Return the (x, y) coordinate for the center point of the cell that contains the specified text.  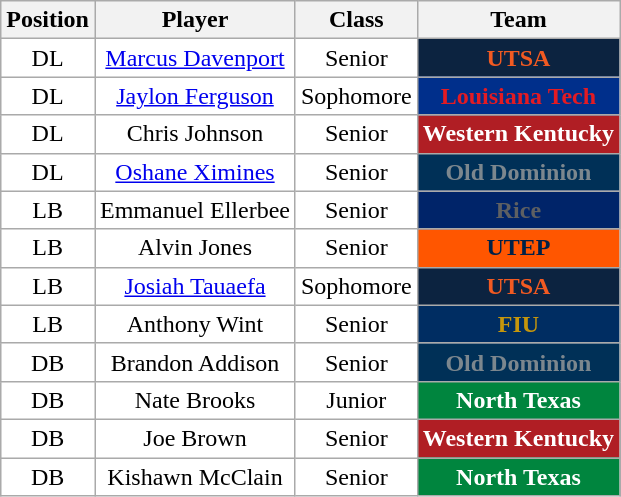
Josiah Tauaefa (194, 286)
Jaylon Ferguson (194, 96)
Position (48, 20)
Junior (356, 400)
FIU (518, 324)
Oshane Ximines (194, 172)
Rice (518, 210)
Nate Brooks (194, 400)
Alvin Jones (194, 248)
Brandon Addison (194, 362)
Player (194, 20)
Anthony Wint (194, 324)
Kishawn McClain (194, 477)
Louisiana Tech (518, 96)
Joe Brown (194, 438)
Team (518, 20)
Chris Johnson (194, 134)
Class (356, 20)
Emmanuel Ellerbee (194, 210)
UTEP (518, 248)
Marcus Davenport (194, 58)
